Find where the given text appears and provide that cell's center as (X, Y) coordinate. 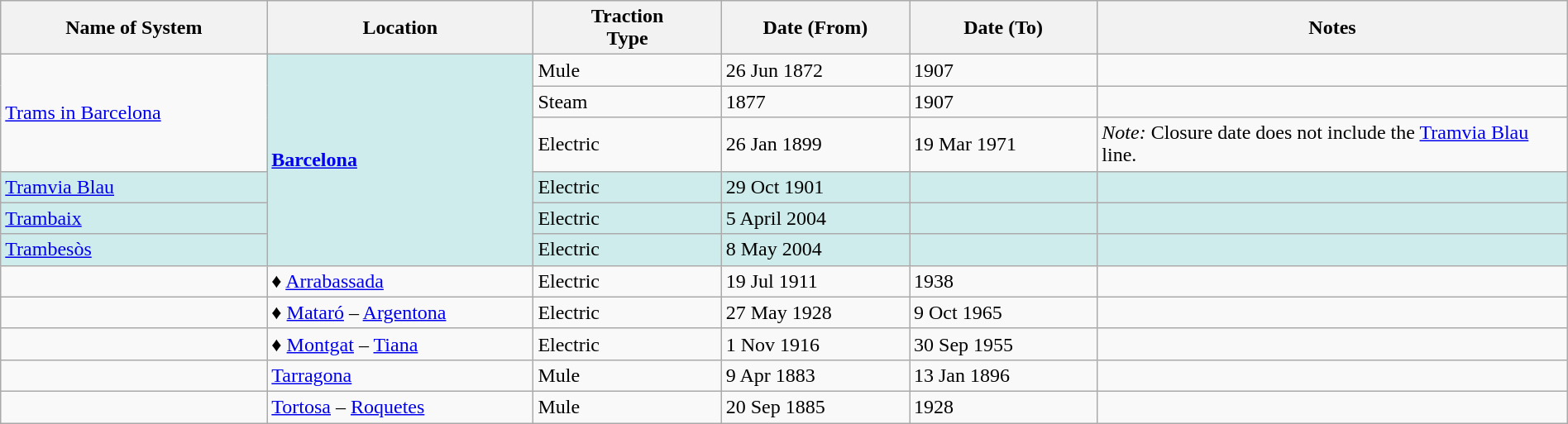
Steam (627, 102)
13 Jan 1896 (1004, 375)
26 Jun 1872 (815, 70)
Trambaix (134, 218)
1877 (815, 102)
20 Sep 1885 (815, 407)
26 Jan 1899 (815, 144)
29 Oct 1901 (815, 187)
Note: Closure date does not include the Tramvia Blau line. (1332, 144)
5 April 2004 (815, 218)
Barcelona (400, 160)
Tramvia Blau (134, 187)
♦ Arrabassada (400, 281)
8 May 2004 (815, 250)
9 Oct 1965 (1004, 312)
Date (To) (1004, 28)
30 Sep 1955 (1004, 344)
♦ Mataró – Argentona (400, 312)
Notes (1332, 28)
♦ Montgat – Tiana (400, 344)
Tortosa – Roquetes (400, 407)
Tarragona (400, 375)
27 May 1928 (815, 312)
Trams in Barcelona (134, 112)
Trambesòs (134, 250)
9 Apr 1883 (815, 375)
19 Jul 1911 (815, 281)
1928 (1004, 407)
Date (From) (815, 28)
Location (400, 28)
TractionType (627, 28)
1938 (1004, 281)
1 Nov 1916 (815, 344)
Name of System (134, 28)
19 Mar 1971 (1004, 144)
